Identify which cell holds the provided text, then report its [X, Y] central coordinate. 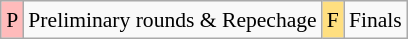
F [333, 20]
Finals [376, 20]
P [12, 20]
Preliminary rounds & Repechage [172, 20]
